Scan for the cell matching the given text and deliver its (X, Y) coordinate at center. 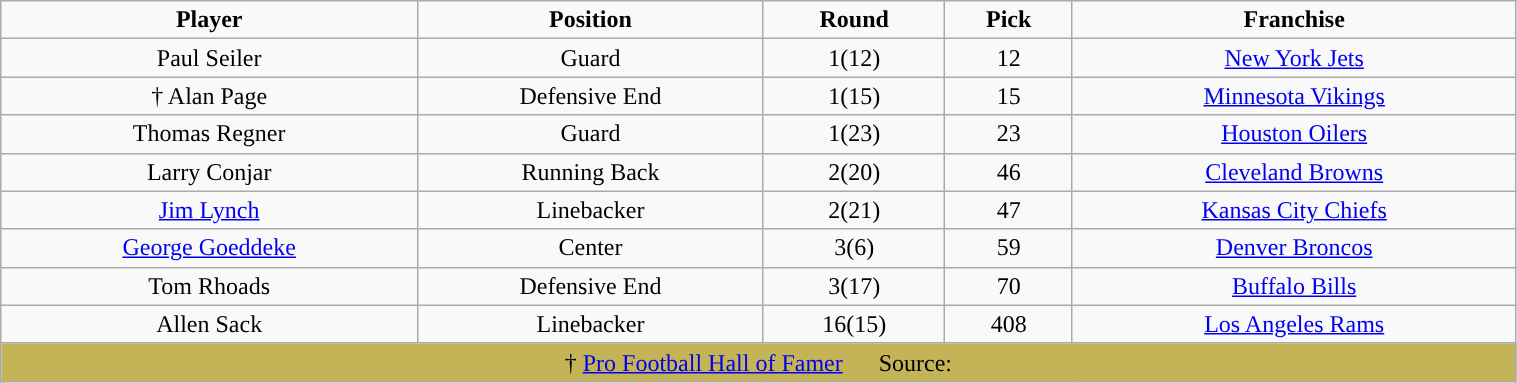
15 (1008, 96)
Thomas Regner (210, 134)
2(21) (854, 210)
Allen Sack (210, 324)
Player (210, 20)
Denver Broncos (1294, 248)
1(23) (854, 134)
12 (1008, 58)
Paul Seiler (210, 58)
408 (1008, 324)
Buffalo Bills (1294, 286)
Pick (1008, 20)
1(15) (854, 96)
Los Angeles Rams (1294, 324)
Franchise (1294, 20)
Round (854, 20)
† Alan Page (210, 96)
Running Back (591, 172)
3(6) (854, 248)
59 (1008, 248)
New York Jets (1294, 58)
Houston Oilers (1294, 134)
Larry Conjar (210, 172)
70 (1008, 286)
Position (591, 20)
3(17) (854, 286)
47 (1008, 210)
† Pro Football Hall of Famer Source: (758, 362)
Cleveland Browns (1294, 172)
Jim Lynch (210, 210)
46 (1008, 172)
Tom Rhoads (210, 286)
Minnesota Vikings (1294, 96)
George Goeddeke (210, 248)
Center (591, 248)
1(12) (854, 58)
Kansas City Chiefs (1294, 210)
2(20) (854, 172)
23 (1008, 134)
16(15) (854, 324)
